Search for the cell housing the specified text and yield its [x, y] center coordinate. 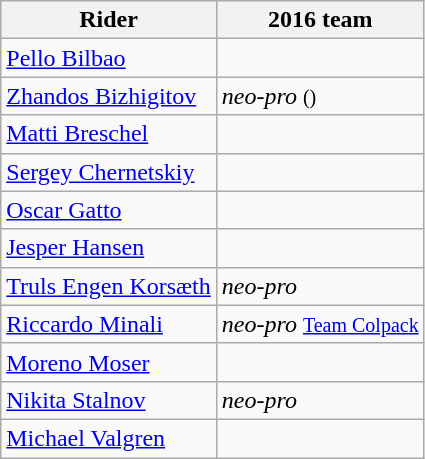
2016 team [320, 20]
neo-pro Team Colpack [320, 324]
Matti Breschel [109, 134]
Oscar Gatto [109, 210]
Michael Valgren [109, 438]
Riccardo Minali [109, 324]
Rider [109, 20]
Moreno Moser [109, 362]
Truls Engen Korsæth [109, 286]
Jesper Hansen [109, 248]
Pello Bilbao [109, 58]
Sergey Chernetskiy [109, 172]
Nikita Stalnov [109, 400]
neo-pro () [320, 96]
Zhandos Bizhigitov [109, 96]
